Find where the given text appears and provide that cell's center as [X, Y] coordinate. 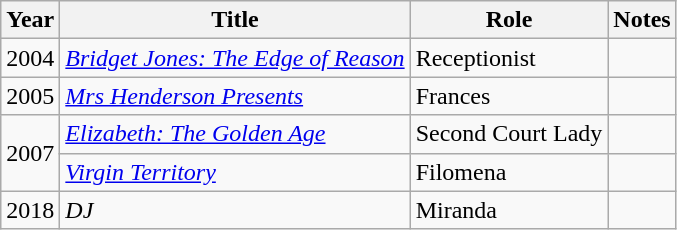
Mrs Henderson Presents [235, 96]
DJ [235, 210]
Year [30, 20]
Bridget Jones: The Edge of Reason [235, 58]
Elizabeth: The Golden Age [235, 134]
Filomena [509, 172]
Virgin Territory [235, 172]
2018 [30, 210]
Title [235, 20]
Role [509, 20]
Miranda [509, 210]
2004 [30, 58]
Frances [509, 96]
Second Court Lady [509, 134]
Notes [642, 20]
2007 [30, 153]
2005 [30, 96]
Receptionist [509, 58]
